For the text-containing cell, return its midpoint in (x, y) coordinate format. 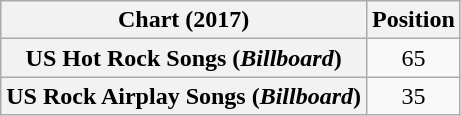
Position (414, 20)
US Hot Rock Songs (Billboard) (184, 58)
35 (414, 96)
US Rock Airplay Songs (Billboard) (184, 96)
Chart (2017) (184, 20)
65 (414, 58)
